Locate the cell with the specified text and output its (x, y) center coordinate. 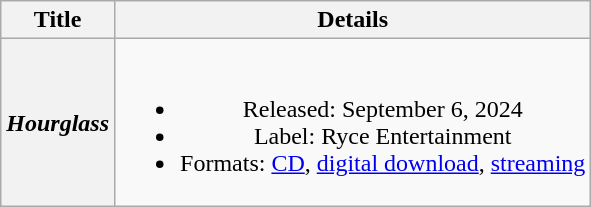
Title (58, 20)
Hourglass (58, 122)
Released: September 6, 2024Label: Ryce EntertainmentFormats: CD, digital download, streaming (353, 122)
Details (353, 20)
